Return [x, y] of the center of cell containing provided text 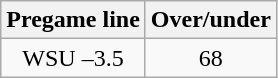
Pregame line [74, 20]
WSU –3.5 [74, 58]
68 [210, 58]
Over/under [210, 20]
